Locate the cell with the specified text and output its (x, y) center coordinate. 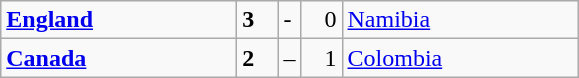
England (119, 20)
Canada (119, 58)
Namibia (460, 20)
2 (258, 58)
Colombia (460, 58)
1 (322, 58)
0 (322, 20)
3 (258, 20)
- (290, 20)
– (290, 58)
